Output the (X, Y) coordinate of the center of the cell containing the given text.  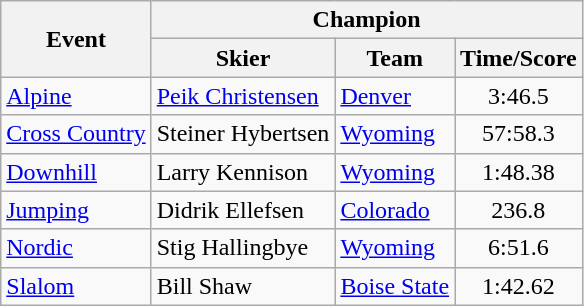
Boise State (395, 286)
Larry Kennison (243, 172)
Denver (395, 96)
Steiner Hybertsen (243, 134)
Cross Country (76, 134)
Colorado (395, 210)
Peik Christensen (243, 96)
Champion (366, 20)
1:42.62 (519, 286)
Didrik Ellefsen (243, 210)
Bill Shaw (243, 286)
57:58.3 (519, 134)
Team (395, 58)
Event (76, 39)
Stig Hallingbye (243, 248)
Nordic (76, 248)
Slalom (76, 286)
Time/Score (519, 58)
Alpine (76, 96)
236.8 (519, 210)
1:48.38 (519, 172)
Jumping (76, 210)
Downhill (76, 172)
6:51.6 (519, 248)
3:46.5 (519, 96)
Skier (243, 58)
